Pinpoint the cell where the given text exists, returning its (x, y) midpoint coordinate. 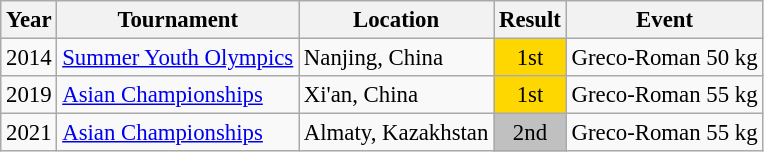
2019 (29, 95)
Almaty, Kazakhstan (396, 133)
Event (664, 20)
2nd (530, 133)
Nanjing, China (396, 58)
Result (530, 20)
Year (29, 20)
Location (396, 20)
Xi'an, China (396, 95)
Tournament (178, 20)
2021 (29, 133)
Summer Youth Olympics (178, 58)
Greco-Roman 50 kg (664, 58)
2014 (29, 58)
